Scan for the cell matching the given text and deliver its (X, Y) coordinate at center. 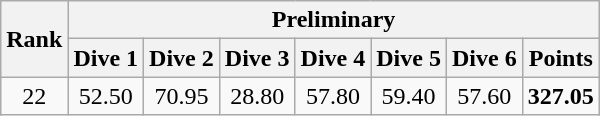
57.60 (484, 96)
59.40 (409, 96)
Dive 1 (106, 58)
70.95 (182, 96)
Dive 2 (182, 58)
Dive 6 (484, 58)
Preliminary (334, 20)
57.80 (333, 96)
327.05 (560, 96)
Dive 3 (257, 58)
Dive 5 (409, 58)
28.80 (257, 96)
22 (34, 96)
Rank (34, 39)
Dive 4 (333, 58)
Points (560, 58)
52.50 (106, 96)
